Locate the cell with the specified text and output its [X, Y] center coordinate. 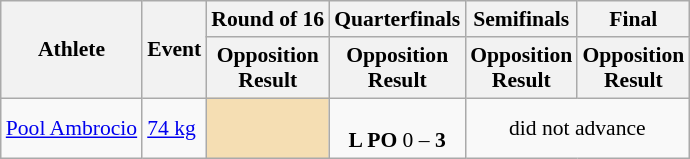
Round of 16 [268, 19]
74 kg [174, 128]
Final [633, 19]
L PO 0 – 3 [397, 128]
Event [174, 50]
Pool Ambrocio [72, 128]
Quarterfinals [397, 19]
Semifinals [521, 19]
did not advance [577, 128]
Athlete [72, 50]
